Identify which cell holds the provided text, then report its (X, Y) central coordinate. 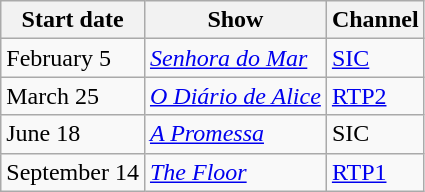
February 5 (73, 58)
A Promessa (235, 134)
Start date (73, 20)
Senhora do Mar (235, 58)
June 18 (73, 134)
The Floor (235, 172)
Channel (375, 20)
O Diário de Alice (235, 96)
RTP1 (375, 172)
RTP2 (375, 96)
Show (235, 20)
March 25 (73, 96)
September 14 (73, 172)
